Capture the cell that displays the provided text and extract its (x, y) central coordinate. 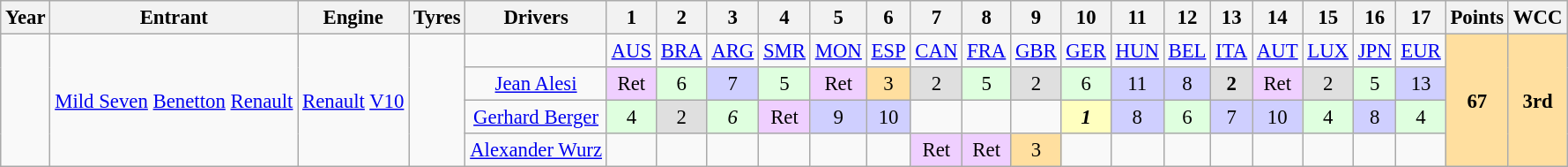
Renault V10 (353, 101)
Year (26, 18)
Jean Alesi (536, 84)
GBR (1037, 51)
AUS (631, 51)
BEL (1187, 51)
17 (1421, 18)
Mild Seven Benetton Renault (175, 101)
BRA (680, 51)
14 (1278, 18)
AUT (1278, 51)
ARG (733, 51)
EUR (1421, 51)
Points (1477, 18)
Alexander Wurz (536, 150)
MON (838, 51)
Drivers (536, 18)
GER (1086, 51)
WCC (1537, 18)
3rd (1537, 101)
Engine (353, 18)
15 (1327, 18)
JPN (1375, 51)
LUX (1327, 51)
SMR (784, 51)
Tyres (437, 18)
CAN (936, 51)
HUN (1137, 51)
Entrant (175, 18)
16 (1375, 18)
12 (1187, 18)
Gerhard Berger (536, 118)
67 (1477, 101)
FRA (987, 51)
ITA (1232, 51)
ESP (888, 51)
